Return the [X, Y] coordinate for the center point of the cell that contains the specified text.  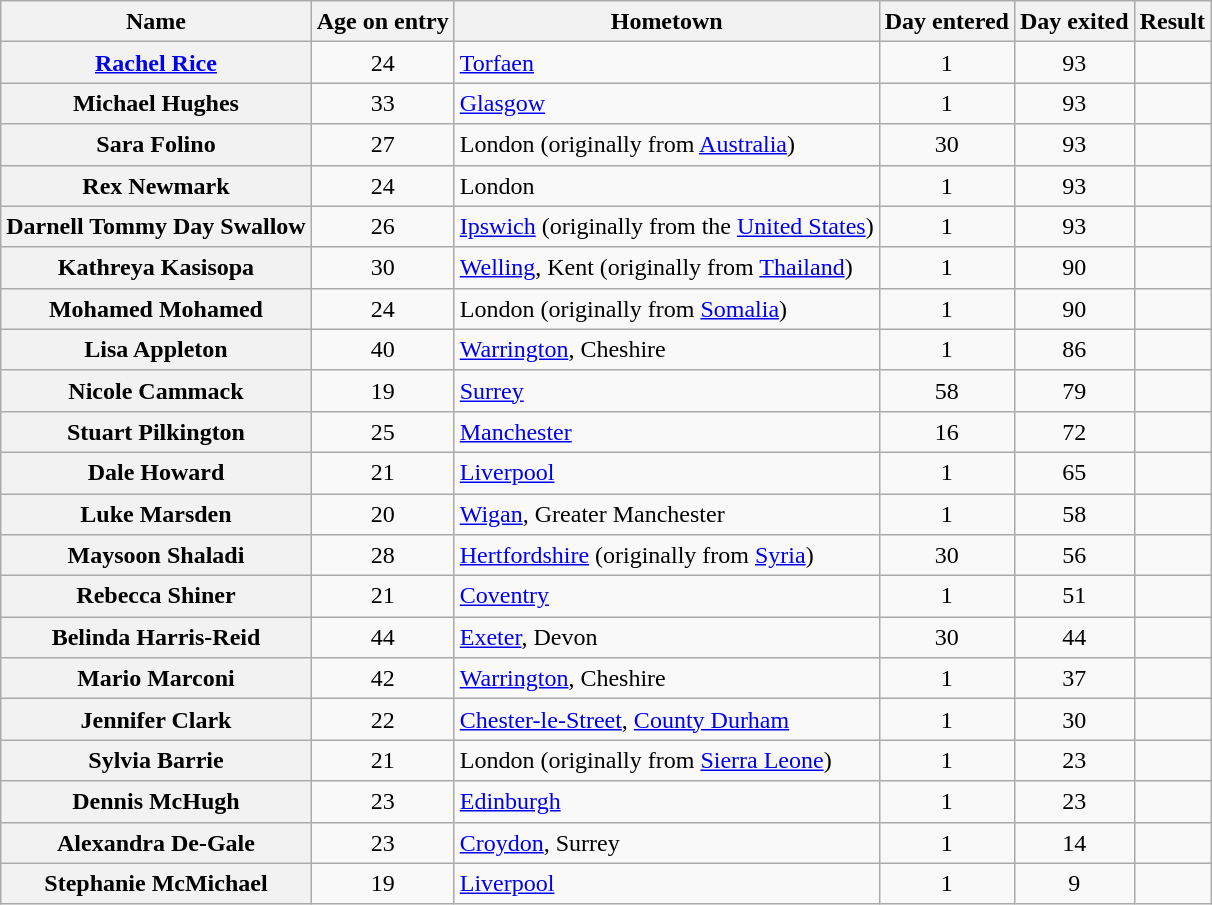
Sylvia Barrie [156, 760]
Hometown [666, 22]
25 [382, 432]
Edinburgh [666, 802]
72 [1074, 432]
Day entered [946, 22]
London (originally from Somalia) [666, 308]
14 [1074, 842]
86 [1074, 350]
London (originally from Australia) [666, 144]
Exeter, Devon [666, 638]
Hertfordshire (originally from Syria) [666, 556]
Mohamed Mohamed [156, 308]
Rex Newmark [156, 186]
Kathreya Kasisopa [156, 268]
40 [382, 350]
Result [1172, 22]
Dale Howard [156, 472]
Darnell Tommy Day Swallow [156, 226]
Surrey [666, 390]
9 [1074, 884]
22 [382, 720]
Sara Folino [156, 144]
56 [1074, 556]
28 [382, 556]
Torfaen [666, 62]
Mario Marconi [156, 678]
Michael Hughes [156, 104]
Belinda Harris-Reid [156, 638]
65 [1074, 472]
37 [1074, 678]
Name [156, 22]
79 [1074, 390]
20 [382, 514]
Stephanie McMichael [156, 884]
Day exited [1074, 22]
Nicole Cammack [156, 390]
Rachel Rice [156, 62]
Alexandra De-Gale [156, 842]
Welling, Kent (originally from Thailand) [666, 268]
Dennis McHugh [156, 802]
Manchester [666, 432]
Stuart Pilkington [156, 432]
Coventry [666, 596]
27 [382, 144]
Maysoon Shaladi [156, 556]
Lisa Appleton [156, 350]
Age on entry [382, 22]
16 [946, 432]
Luke Marsden [156, 514]
26 [382, 226]
Rebecca Shiner [156, 596]
Wigan, Greater Manchester [666, 514]
London [666, 186]
Jennifer Clark [156, 720]
Ipswich (originally from the United States) [666, 226]
London (originally from Sierra Leone) [666, 760]
42 [382, 678]
Croydon, Surrey [666, 842]
Chester-le-Street, County Durham [666, 720]
51 [1074, 596]
33 [382, 104]
Glasgow [666, 104]
